Locate the cell with the specified text and output its (x, y) center coordinate. 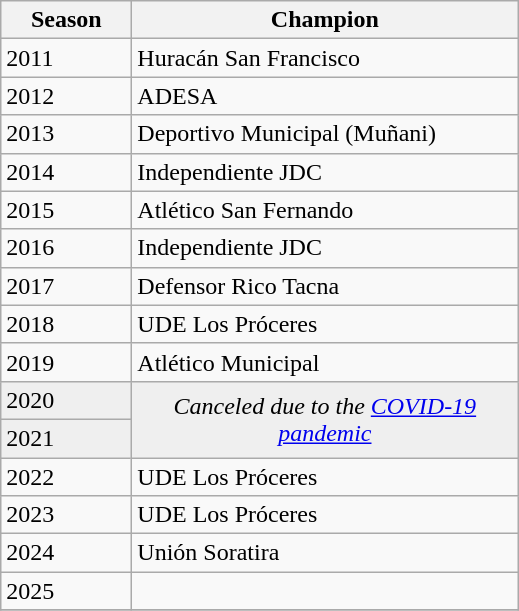
2011 (66, 58)
2015 (66, 210)
Deportivo Municipal (Muñani) (325, 134)
Defensor Rico Tacna (325, 286)
Canceled due to the COVID-19 pandemic (325, 419)
Season (66, 20)
2014 (66, 172)
2022 (66, 477)
2025 (66, 591)
2017 (66, 286)
2020 (66, 400)
2013 (66, 134)
2018 (66, 324)
Huracán San Francisco (325, 58)
Atlético Municipal (325, 362)
2021 (66, 438)
2023 (66, 515)
2016 (66, 248)
2019 (66, 362)
2012 (66, 96)
Unión Soratira (325, 553)
2024 (66, 553)
ADESA (325, 96)
Champion (325, 20)
Atlético San Fernando (325, 210)
